From the cell containing the given text, extract its center point as [x, y] coordinate. 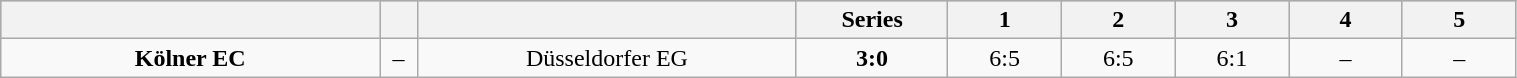
Series [872, 20]
3:0 [872, 58]
6:1 [1232, 58]
Düsseldorfer EG [606, 58]
5 [1459, 20]
2 [1118, 20]
Kölner EC [190, 58]
1 [1005, 20]
4 [1346, 20]
3 [1232, 20]
